Provide the (X, Y) coordinate of the cell's center where the given text is located.  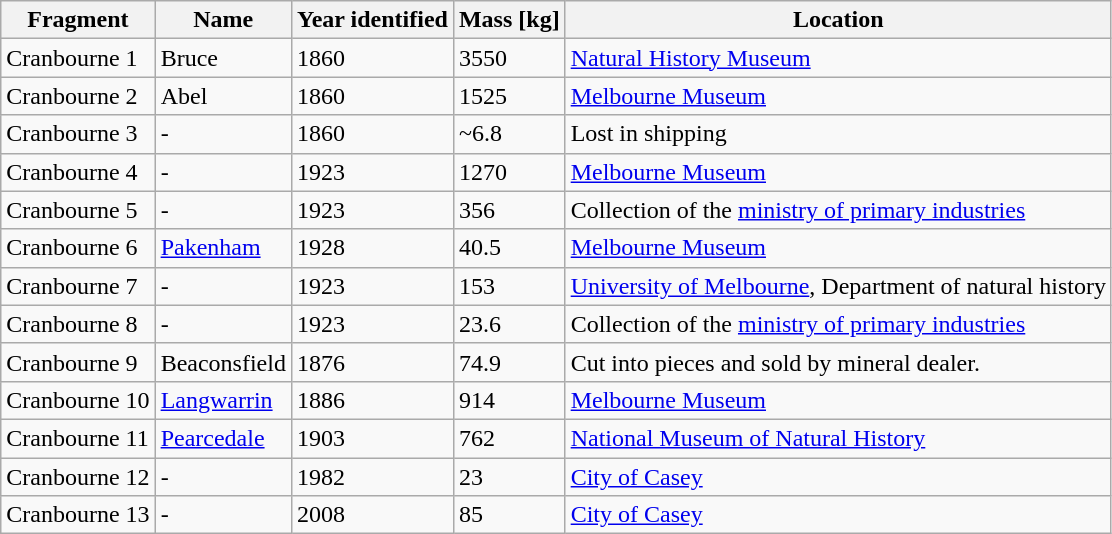
Bruce (223, 58)
153 (509, 286)
Cranbourne 7 (78, 286)
2008 (372, 515)
1903 (372, 438)
Pakenham (223, 248)
Beaconsfield (223, 362)
Name (223, 20)
Cranbourne 5 (78, 210)
Lost in shipping (838, 134)
914 (509, 400)
Cranbourne 4 (78, 172)
Cranbourne 12 (78, 477)
23 (509, 477)
Cranbourne 6 (78, 248)
1886 (372, 400)
National Museum of Natural History (838, 438)
Location (838, 20)
Cranbourne 2 (78, 96)
Cranbourne 1 (78, 58)
356 (509, 210)
University of Melbourne, Department of natural history (838, 286)
762 (509, 438)
1982 (372, 477)
Year identified (372, 20)
40.5 (509, 248)
Cranbourne 13 (78, 515)
1270 (509, 172)
Langwarrin (223, 400)
3550 (509, 58)
74.9 (509, 362)
Natural History Museum (838, 58)
Abel (223, 96)
1876 (372, 362)
Cranbourne 9 (78, 362)
Cranbourne 3 (78, 134)
Cranbourne 10 (78, 400)
Cranbourne 11 (78, 438)
85 (509, 515)
23.6 (509, 324)
Pearcedale (223, 438)
Mass [kg] (509, 20)
~6.8 (509, 134)
Cranbourne 8 (78, 324)
Cut into pieces and sold by mineral dealer. (838, 362)
Fragment (78, 20)
1525 (509, 96)
1928 (372, 248)
